Scan for the cell matching the given text and deliver its [X, Y] coordinate at center. 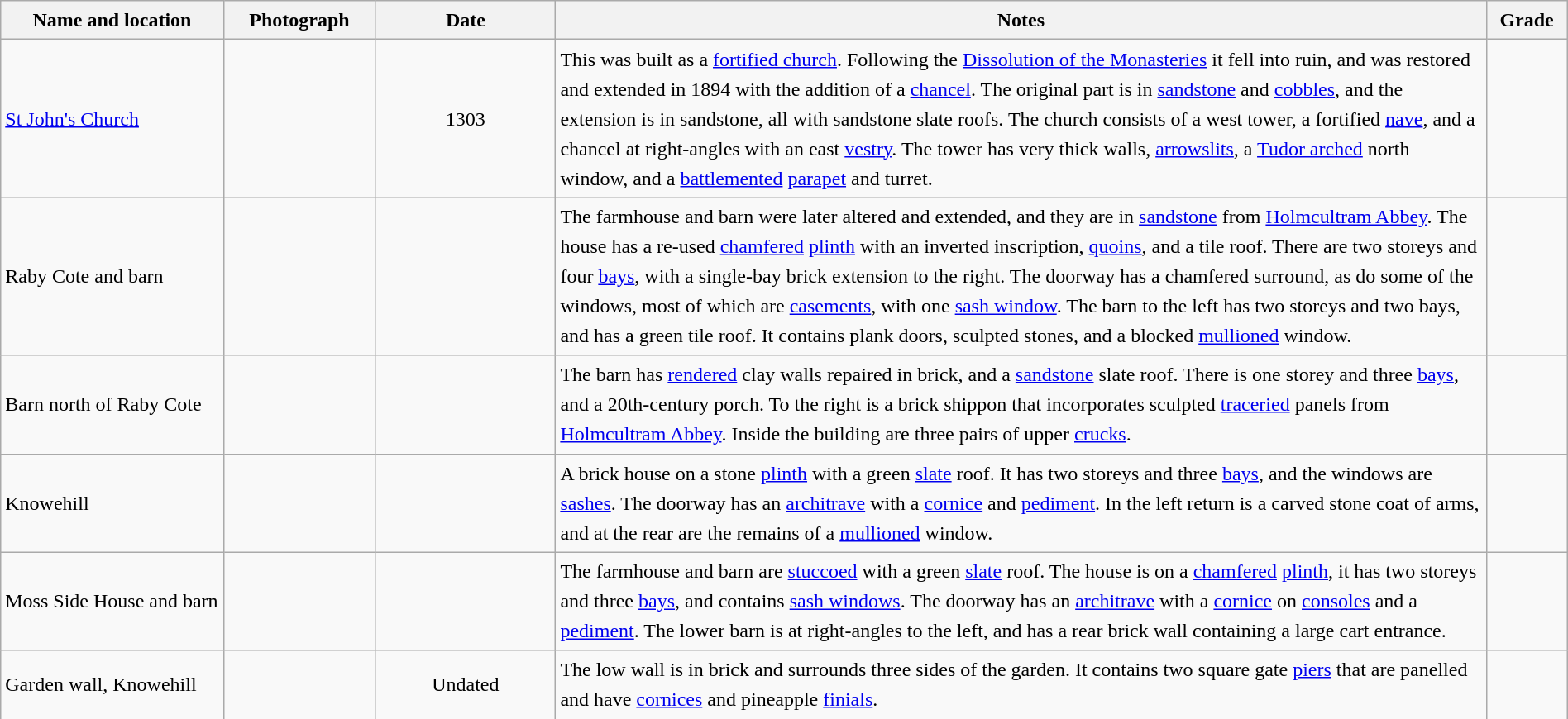
Grade [1527, 20]
Raby Cote and barn [112, 276]
Knowehill [112, 502]
Undated [466, 684]
Date [466, 20]
St John's Church [112, 119]
Name and location [112, 20]
Garden wall, Knowehill [112, 684]
Photograph [299, 20]
1303 [466, 119]
Barn north of Raby Cote [112, 405]
Notes [1021, 20]
Moss Side House and barn [112, 602]
